Extract the (X, Y) coordinate from the center of the cell holding the provided text.  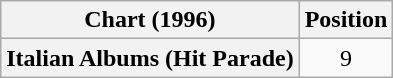
Chart (1996) (150, 20)
Position (346, 20)
Italian Albums (Hit Parade) (150, 58)
9 (346, 58)
